Extract the [X, Y] coordinate from the center of the cell holding the provided text.  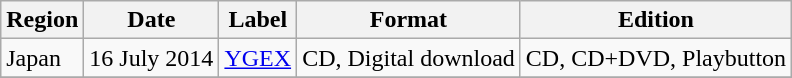
CD, Digital download [409, 58]
Label [258, 20]
Japan [42, 58]
16 July 2014 [152, 58]
YGEX [258, 58]
Edition [656, 20]
Region [42, 20]
Format [409, 20]
CD, CD+DVD, Playbutton [656, 58]
Date [152, 20]
